Capture the cell that displays the provided text and extract its [X, Y] central coordinate. 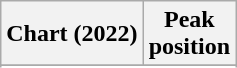
Peakposition [189, 34]
Chart (2022) [72, 34]
